Pinpoint the cell where the given text exists, returning its [X, Y] midpoint coordinate. 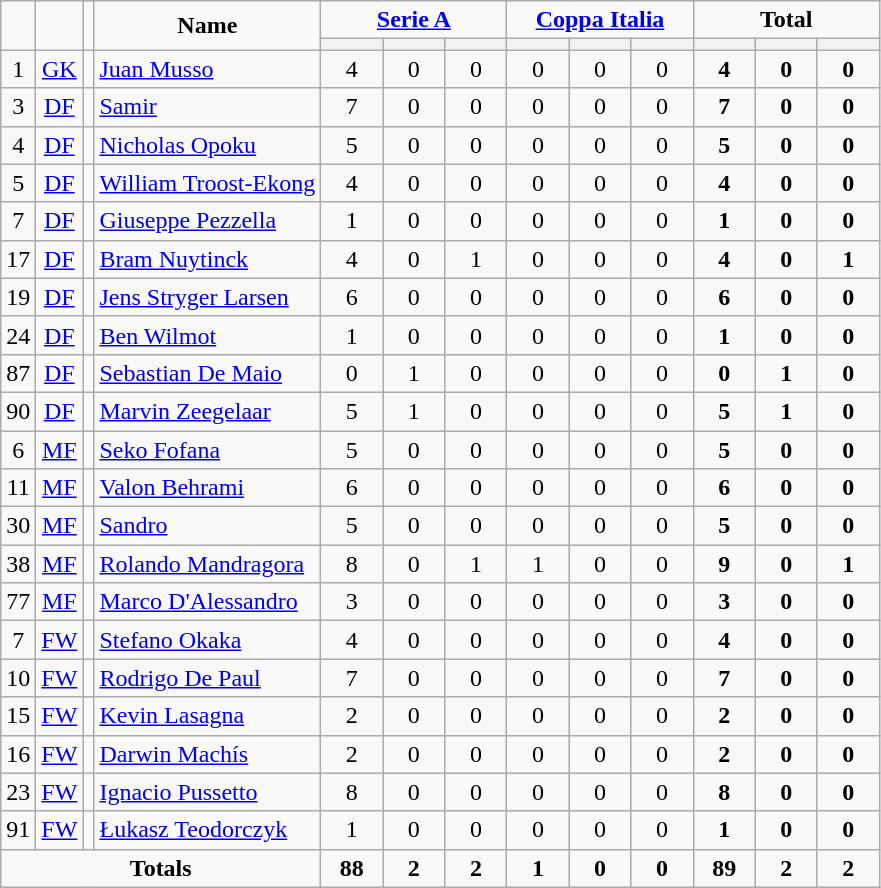
Stefano Okaka [208, 640]
90 [18, 411]
Łukasz Teodorczyk [208, 830]
William Troost-Ekong [208, 183]
11 [18, 488]
Ben Wilmot [208, 335]
23 [18, 792]
38 [18, 564]
Giuseppe Pezzella [208, 221]
Sebastian De Maio [208, 373]
Total [786, 20]
15 [18, 716]
Rodrigo De Paul [208, 678]
Serie A [414, 20]
16 [18, 754]
Darwin Machís [208, 754]
91 [18, 830]
Name [208, 26]
Ignacio Pussetto [208, 792]
Samir [208, 107]
19 [18, 297]
87 [18, 373]
Totals [161, 868]
Kevin Lasagna [208, 716]
9 [724, 564]
88 [352, 868]
Marco D'Alessandro [208, 602]
Valon Behrami [208, 488]
Marvin Zeegelaar [208, 411]
30 [18, 526]
Bram Nuytinck [208, 259]
89 [724, 868]
GK [60, 69]
24 [18, 335]
Rolando Mandragora [208, 564]
Seko Fofana [208, 449]
Coppa Italia [600, 20]
17 [18, 259]
Nicholas Opoku [208, 145]
Sandro [208, 526]
Jens Stryger Larsen [208, 297]
Juan Musso [208, 69]
10 [18, 678]
77 [18, 602]
